Output the (X, Y) coordinate of the center of the cell containing the given text.  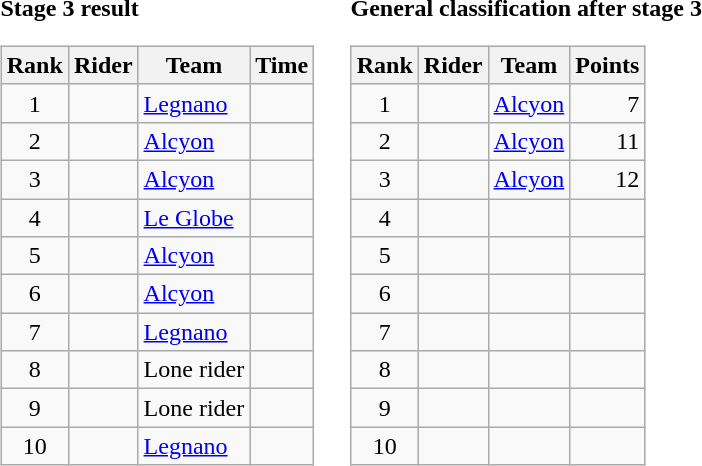
Points (608, 65)
Time (282, 65)
Le Globe (194, 217)
11 (608, 141)
12 (608, 179)
